Scan for the cell matching the given text and deliver its [X, Y] coordinate at center. 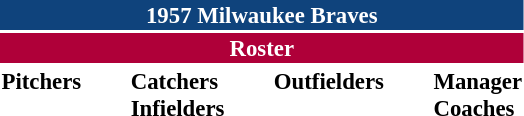
1957 Milwaukee Braves [262, 15]
Roster [262, 48]
